Return the (X, Y) coordinate for the center point of the cell that contains the specified text.  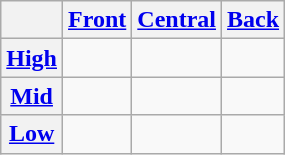
Front (98, 20)
Central (177, 20)
Mid (32, 96)
Low (32, 134)
High (32, 58)
Back (254, 20)
